Return the (x, y) coordinate for the center point of the cell that contains the specified text.  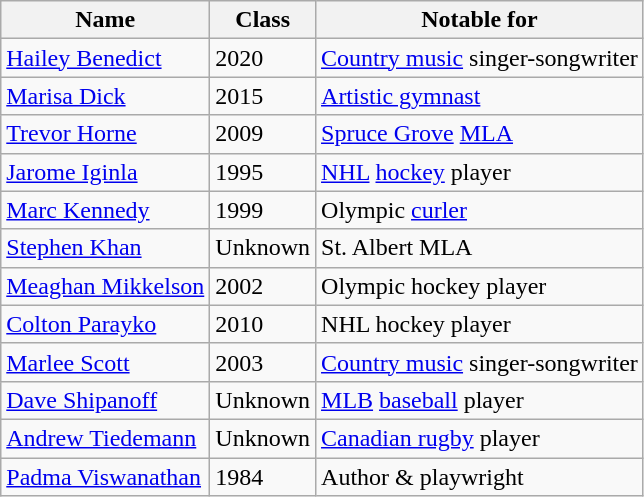
MLB baseball player (480, 400)
St. Albert MLA (480, 248)
2010 (263, 324)
Meaghan Mikkelson (106, 286)
2009 (263, 134)
Author & playwright (480, 477)
1984 (263, 477)
2020 (263, 58)
Olympic curler (480, 210)
Andrew Tiedemann (106, 438)
Name (106, 20)
Marisa Dick (106, 96)
Colton Parayko (106, 324)
Dave Shipanoff (106, 400)
Class (263, 20)
Artistic gymnast (480, 96)
Olympic hockey player (480, 286)
Hailey Benedict (106, 58)
2015 (263, 96)
Marc Kennedy (106, 210)
2002 (263, 286)
Notable for (480, 20)
Jarome Iginla (106, 172)
2003 (263, 362)
Padma Viswanathan (106, 477)
Marlee Scott (106, 362)
1999 (263, 210)
Trevor Horne (106, 134)
1995 (263, 172)
Spruce Grove MLA (480, 134)
Stephen Khan (106, 248)
Canadian rugby player (480, 438)
